Identify which cell holds the provided text, then report its (X, Y) central coordinate. 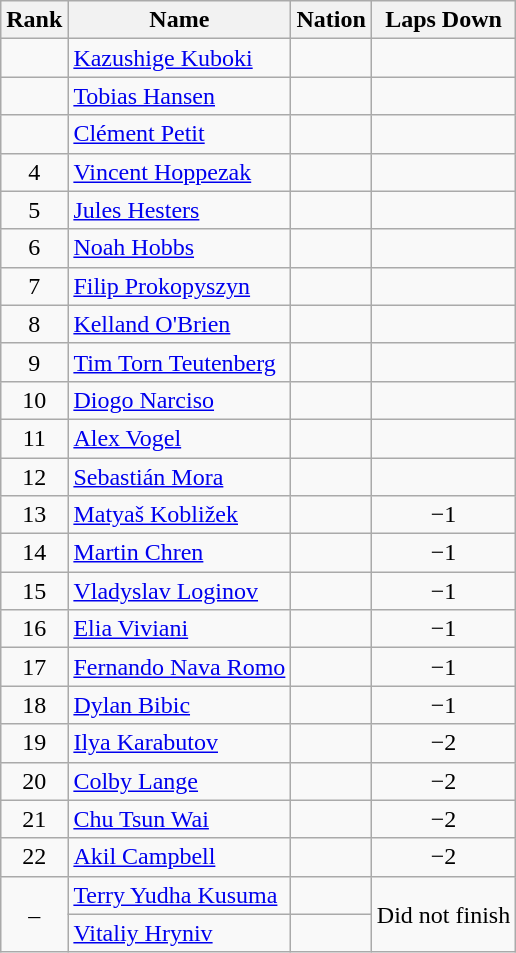
Elia Viviani (180, 629)
Rank (34, 20)
Did not finish (443, 914)
20 (34, 781)
Clément Petit (180, 134)
Fernando Nava Romo (180, 667)
6 (34, 248)
Diogo Narciso (180, 400)
22 (34, 857)
Tim Torn Teutenberg (180, 362)
Akil Campbell (180, 857)
5 (34, 210)
Martin Chren (180, 553)
Vitaliy Hryniv (180, 933)
Nation (331, 20)
7 (34, 286)
8 (34, 324)
18 (34, 705)
Noah Hobbs (180, 248)
Kelland O'Brien (180, 324)
Sebastián Mora (180, 477)
Tobias Hansen (180, 96)
Dylan Bibic (180, 705)
21 (34, 819)
19 (34, 743)
Vladyslav Loginov (180, 591)
12 (34, 477)
– (34, 914)
10 (34, 400)
Matyaš Kobližek (180, 515)
Terry Yudha Kusuma (180, 895)
Filip Prokopyszyn (180, 286)
Alex Vogel (180, 438)
14 (34, 553)
Kazushige Kuboki (180, 58)
17 (34, 667)
Name (180, 20)
9 (34, 362)
Ilya Karabutov (180, 743)
15 (34, 591)
Jules Hesters (180, 210)
Laps Down (443, 20)
4 (34, 172)
Vincent Hoppezak (180, 172)
13 (34, 515)
Colby Lange (180, 781)
Chu Tsun Wai (180, 819)
16 (34, 629)
11 (34, 438)
